For the text-containing cell, return its midpoint in [x, y] coordinate format. 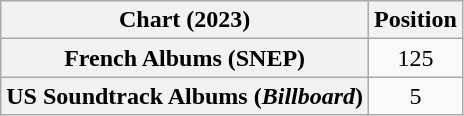
French Albums (SNEP) [185, 58]
5 [416, 96]
Position [416, 20]
US Soundtrack Albums (Billboard) [185, 96]
125 [416, 58]
Chart (2023) [185, 20]
